Determine the (X, Y) coordinate at the center of the cell enclosing the given text.  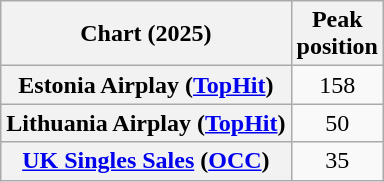
158 (337, 85)
35 (337, 161)
Peakposition (337, 34)
UK Singles Sales (OCC) (146, 161)
Lithuania Airplay (TopHit) (146, 123)
Estonia Airplay (TopHit) (146, 85)
Chart (2025) (146, 34)
50 (337, 123)
